Extract the (x, y) coordinate from the center of the cell holding the provided text.  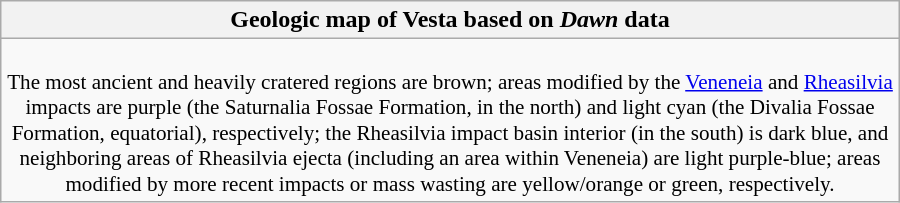
Geologic map of Vesta based on Dawn data (450, 20)
